Locate the cell with the specified text and output its (x, y) center coordinate. 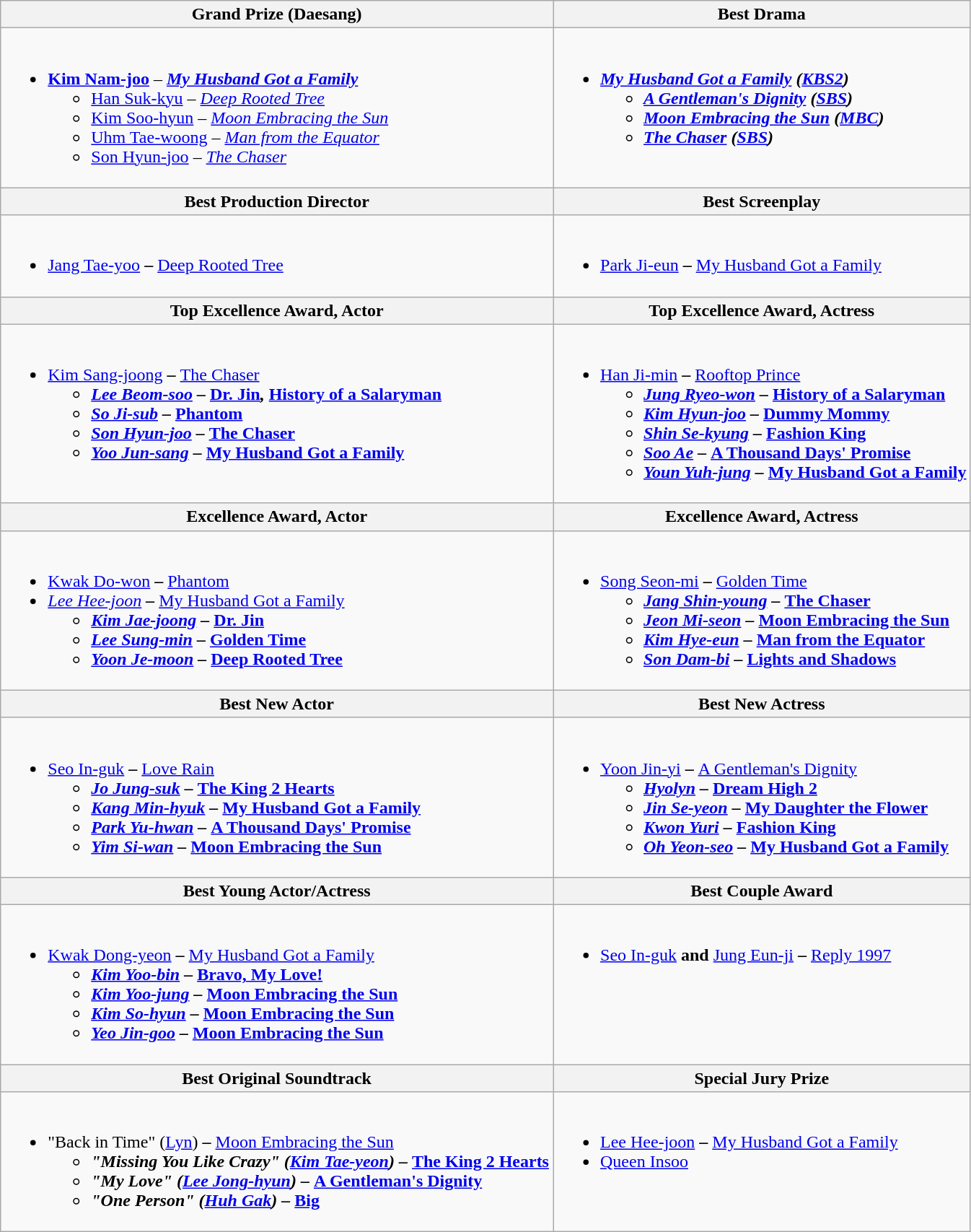
Excellence Award, Actress (762, 517)
Best Original Soundtrack (277, 1078)
Best Screenplay (762, 201)
Top Excellence Award, Actor (277, 310)
Lee Hee-joon – My Husband Got a FamilyQueen Insoo (762, 1162)
Best Production Director (277, 201)
Top Excellence Award, Actress (762, 310)
Best Couple Award (762, 891)
Kwak Do-won – PhantomLee Hee-joon – My Husband Got a FamilyKim Jae-joong – Dr. JinLee Sung-min – Golden TimeYoon Je-moon – Deep Rooted Tree (277, 611)
My Husband Got a Family (KBS2)A Gentleman's Dignity (SBS)Moon Embracing the Sun (MBC)The Chaser (SBS) (762, 108)
Excellence Award, Actor (277, 517)
Jang Tae-yoo – Deep Rooted Tree (277, 255)
Best Drama (762, 14)
Best New Actress (762, 704)
Best Young Actor/Actress (277, 891)
Best New Actor (277, 704)
Seo In-guk and Jung Eun-ji – Reply 1997 (762, 984)
Special Jury Prize (762, 1078)
Park Ji-eun – My Husband Got a Family (762, 255)
Grand Prize (Daesang) (277, 14)
